Locate the cell with the specified text and output its (X, Y) center coordinate. 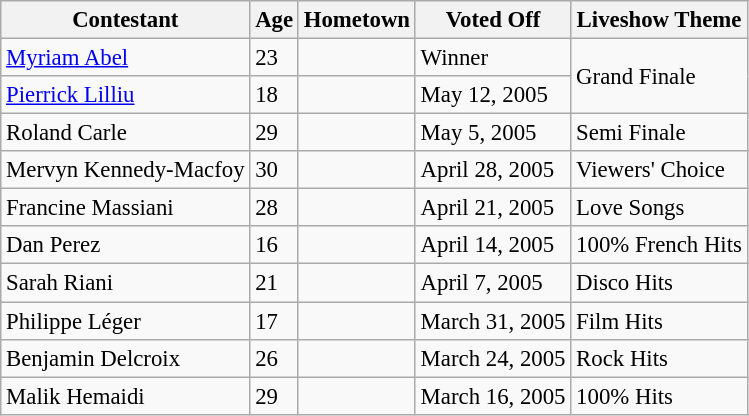
Sarah Riani (126, 283)
17 (274, 321)
23 (274, 58)
Love Songs (659, 208)
Pierrick Lilliu (126, 95)
30 (274, 170)
March 16, 2005 (492, 396)
March 24, 2005 (492, 358)
May 12, 2005 (492, 95)
Francine Massiani (126, 208)
Myriam Abel (126, 58)
Winner (492, 58)
Semi Finale (659, 133)
Liveshow Theme (659, 20)
Voted Off (492, 20)
100% Hits (659, 396)
April 21, 2005 (492, 208)
April 14, 2005 (492, 245)
26 (274, 358)
100% French Hits (659, 245)
March 31, 2005 (492, 321)
21 (274, 283)
Disco Hits (659, 283)
Contestant (126, 20)
Age (274, 20)
Benjamin Delcroix (126, 358)
Mervyn Kennedy-Macfoy (126, 170)
Philippe Léger (126, 321)
Film Hits (659, 321)
April 28, 2005 (492, 170)
Roland Carle (126, 133)
April 7, 2005 (492, 283)
16 (274, 245)
Malik Hemaidi (126, 396)
Viewers' Choice (659, 170)
18 (274, 95)
May 5, 2005 (492, 133)
Grand Finale (659, 76)
Dan Perez (126, 245)
Rock Hits (659, 358)
Hometown (356, 20)
28 (274, 208)
